Search for the cell housing the specified text and yield its [x, y] center coordinate. 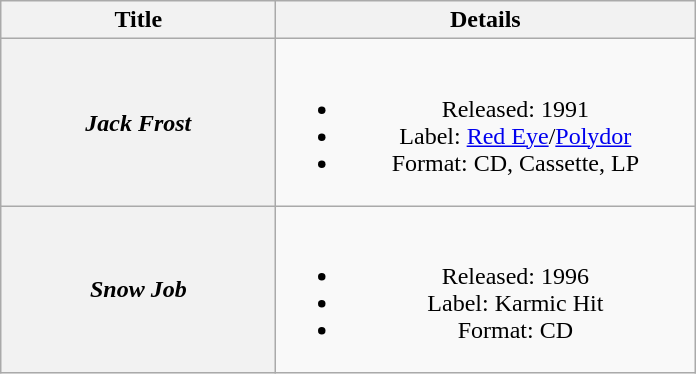
Details [486, 20]
Jack Frost [138, 122]
Title [138, 20]
Released: 1991Label: Red Eye/PolydorFormat: CD, Cassette, LP [486, 122]
Released: 1996Label: Karmic HitFormat: CD [486, 290]
Snow Job [138, 290]
